Find where the given text appears and provide that cell's center as [x, y] coordinate. 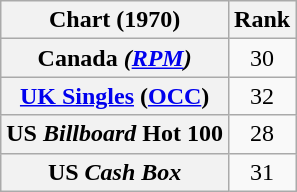
US Billboard Hot 100 [115, 134]
32 [262, 96]
UK Singles (OCC) [115, 96]
US Cash Box [115, 172]
30 [262, 58]
28 [262, 134]
31 [262, 172]
Canada (RPM) [115, 58]
Chart (1970) [115, 20]
Rank [262, 20]
